Extract the (x, y) coordinate from the center of the cell holding the provided text.  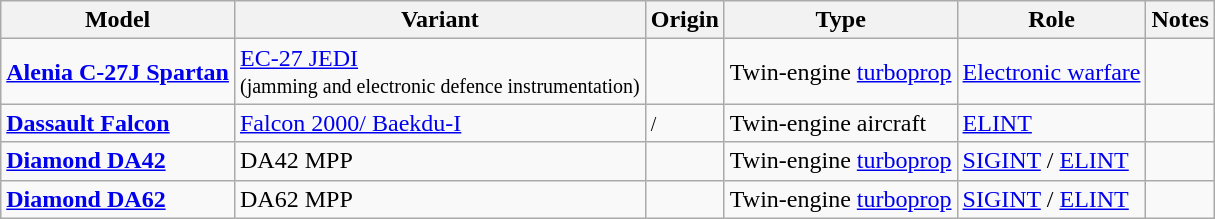
DA42 MPP (440, 161)
Alenia C-27J Spartan (118, 72)
Origin (684, 20)
Dassault Falcon (118, 123)
EC-27 JEDI(jamming and electronic defence instrumentation) (440, 72)
Diamond DA42 (118, 161)
Twin-engine aircraft (840, 123)
Falcon 2000/ Baekdu-I (440, 123)
Notes (1180, 20)
Model (118, 20)
ELINT (1052, 123)
DA62 MPP (440, 199)
Role (1052, 20)
Type (840, 20)
/ (684, 123)
Electronic warfare (1052, 72)
Variant (440, 20)
Diamond DA62 (118, 199)
